Return (X, Y) of the center of cell containing provided text 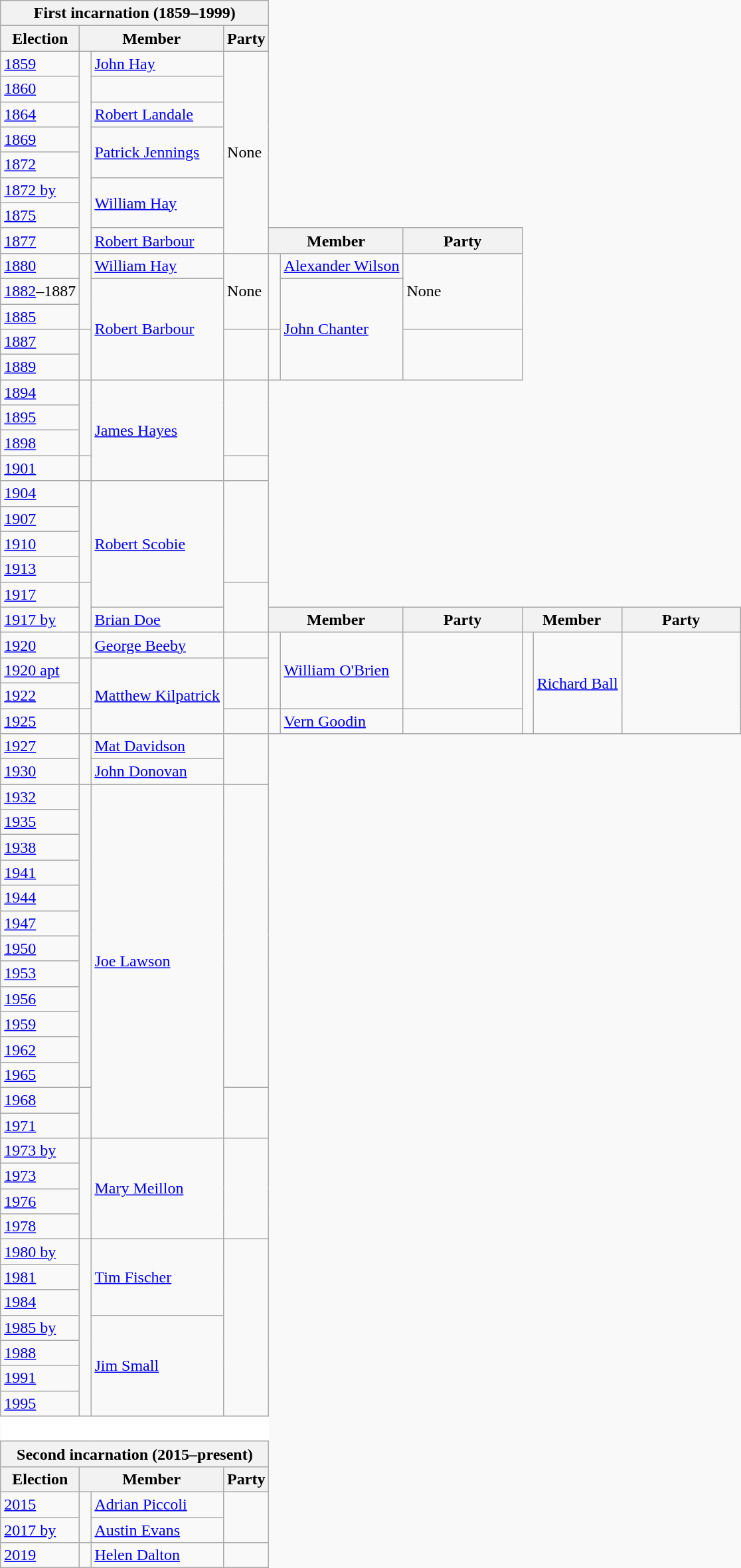
1917 by (40, 620)
1991 (40, 1378)
1995 (40, 1403)
1988 (40, 1353)
Adrian Piccoli (157, 1504)
1887 (40, 342)
1913 (40, 569)
John Hay (157, 64)
1877 (40, 240)
1932 (40, 797)
1981 (40, 1277)
Robert Landale (157, 114)
1910 (40, 544)
First incarnation (1859–1999) (135, 13)
1864 (40, 114)
1869 (40, 139)
John Donovan (157, 772)
1895 (40, 418)
1872 by (40, 190)
1904 (40, 493)
Austin Evans (157, 1529)
1885 (40, 317)
2015 (40, 1504)
1984 (40, 1302)
1922 (40, 695)
1944 (40, 898)
John Chanter (341, 329)
Second incarnation (2015–present) (135, 1454)
Jim Small (157, 1365)
Mat Davidson (157, 746)
2017 by (40, 1529)
1978 (40, 1227)
1938 (40, 847)
2019 (40, 1555)
Robert Scobie (157, 544)
1860 (40, 89)
George Beeby (157, 645)
James Hayes (157, 430)
Patrick Jennings (157, 152)
1920 apt (40, 670)
1901 (40, 468)
1935 (40, 822)
1941 (40, 873)
1947 (40, 923)
1980 by (40, 1252)
1875 (40, 215)
William O'Brien (341, 670)
1962 (40, 1049)
1872 (40, 165)
1898 (40, 443)
Helen Dalton (157, 1555)
1968 (40, 1100)
1925 (40, 721)
1859 (40, 64)
1973 by (40, 1151)
Mary Meillon (157, 1189)
1907 (40, 519)
1882–1887 (40, 291)
Alexander Wilson (341, 266)
1880 (40, 266)
1985 by (40, 1328)
Brian Doe (157, 620)
1965 (40, 1075)
1956 (40, 999)
1917 (40, 594)
1953 (40, 974)
1889 (40, 367)
1950 (40, 948)
Vern Goodin (341, 721)
1959 (40, 1024)
Richard Ball (578, 683)
Tim Fischer (157, 1277)
Matthew Kilpatrick (157, 695)
1927 (40, 746)
1930 (40, 772)
Joe Lawson (157, 962)
1971 (40, 1126)
1894 (40, 392)
1920 (40, 645)
1973 (40, 1176)
1976 (40, 1201)
